Determine the (x, y) coordinate at the center of the cell enclosing the given text.  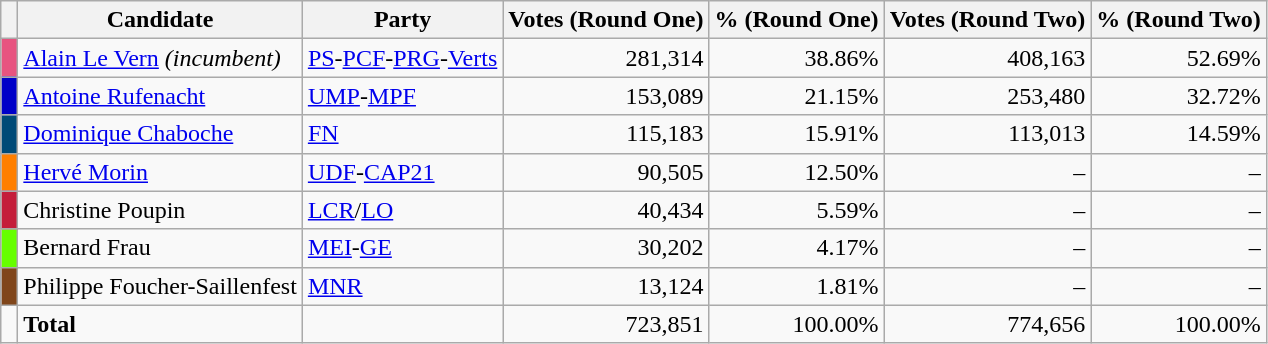
Votes (Round One) (606, 20)
Party (402, 20)
Votes (Round Two) (988, 20)
52.69% (1179, 58)
MEI-GE (402, 248)
408,163 (988, 58)
90,505 (606, 172)
723,851 (606, 324)
% (Round One) (796, 20)
21.15% (796, 96)
153,089 (606, 96)
253,480 (988, 96)
MNR (402, 286)
Hervé Morin (160, 172)
30,202 (606, 248)
4.17% (796, 248)
Christine Poupin (160, 210)
13,124 (606, 286)
1.81% (796, 286)
115,183 (606, 134)
Antoine Rufenacht (160, 96)
113,013 (988, 134)
281,314 (606, 58)
12.50% (796, 172)
Total (160, 324)
15.91% (796, 134)
Dominique Chaboche (160, 134)
% (Round Two) (1179, 20)
774,656 (988, 324)
Alain Le Vern (incumbent) (160, 58)
UMP-MPF (402, 96)
Philippe Foucher-Saillenfest (160, 286)
UDF-CAP21 (402, 172)
14.59% (1179, 134)
FN (402, 134)
Candidate (160, 20)
5.59% (796, 210)
32.72% (1179, 96)
Bernard Frau (160, 248)
38.86% (796, 58)
PS-PCF-PRG-Verts (402, 58)
40,434 (606, 210)
LCR/LO (402, 210)
